Return (X, Y) of the center of cell containing provided text 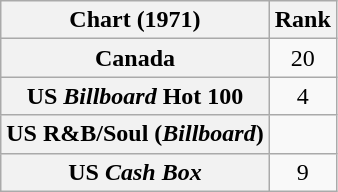
Canada (135, 58)
9 (302, 172)
US Billboard Hot 100 (135, 96)
Chart (1971) (135, 20)
4 (302, 96)
20 (302, 58)
US R&B/Soul (Billboard) (135, 134)
Rank (302, 20)
US Cash Box (135, 172)
